Locate the cell with the specified text and output its (x, y) center coordinate. 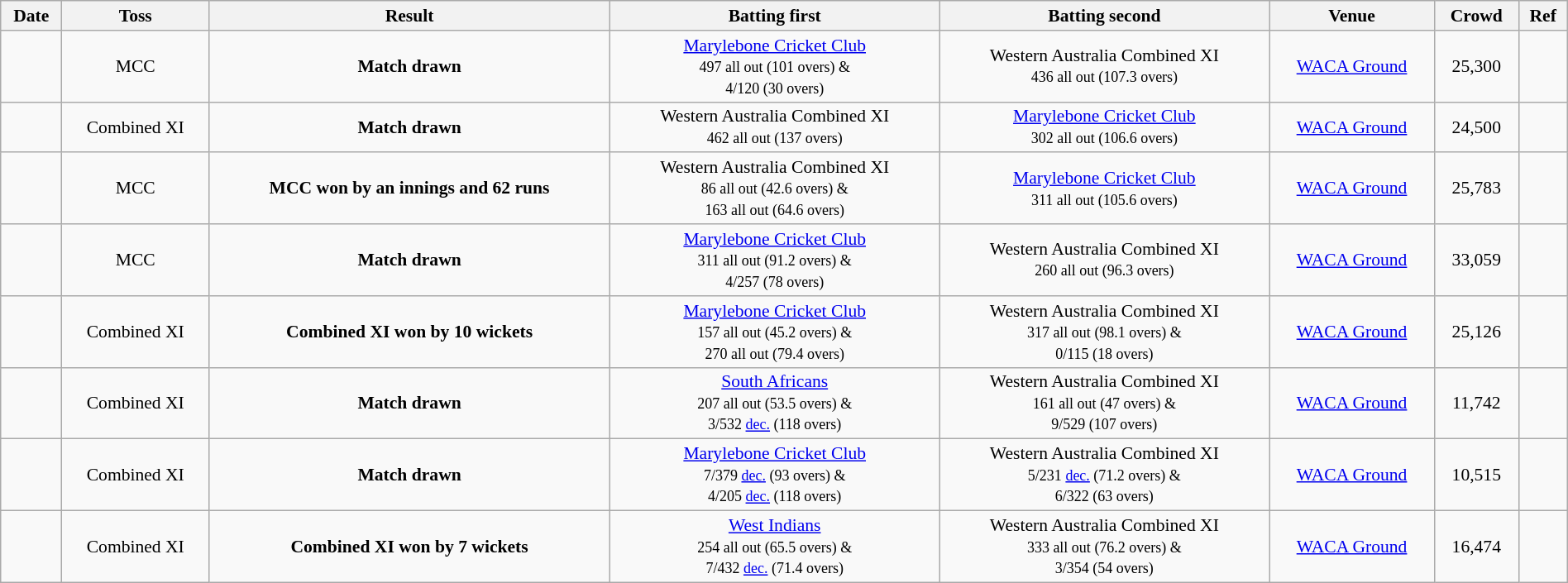
Marylebone Cricket Club311 all out (91.2 overs) &4/257 (78 overs) (774, 260)
Ref (1543, 16)
Western Australia Combined XI161 all out (47 overs) &9/529 (107 overs) (1105, 404)
Batting first (774, 16)
Toss (136, 16)
Combined XI won by 10 wickets (410, 332)
Western Australia Combined XI5/231 dec. (71.2 overs) &6/322 (63 overs) (1105, 475)
Western Australia Combined XI86 all out (42.6 overs) &163 all out (64.6 overs) (774, 189)
Western Australia Combined XI333 all out (76.2 overs) &3/354 (54 overs) (1105, 547)
33,059 (1476, 260)
Marylebone Cricket Club7/379 dec. (93 overs) &4/205 dec. (118 overs) (774, 475)
Combined XI won by 7 wickets (410, 547)
Marylebone Cricket Club497 all out (101 overs) &4/120 (30 overs) (774, 66)
Marylebone Cricket Club157 all out (45.2 overs) &270 all out (79.4 overs) (774, 332)
MCC won by an innings and 62 runs (410, 189)
Marylebone Cricket Club302 all out (106.6 overs) (1105, 127)
10,515 (1476, 475)
Venue (1352, 16)
25,783 (1476, 189)
Western Australia Combined XI436 all out (107.3 overs) (1105, 66)
West Indians254 all out (65.5 overs) &7/432 dec. (71.4 overs) (774, 547)
Western Australia Combined XI260 all out (96.3 overs) (1105, 260)
11,742 (1476, 404)
25,126 (1476, 332)
Marylebone Cricket Club311 all out (105.6 overs) (1105, 189)
Western Australia Combined XI317 all out (98.1 overs) &0/115 (18 overs) (1105, 332)
Crowd (1476, 16)
Result (410, 16)
16,474 (1476, 547)
25,300 (1476, 66)
24,500 (1476, 127)
Date (31, 16)
Western Australia Combined XI462 all out (137 overs) (774, 127)
Batting second (1105, 16)
South Africans207 all out (53.5 overs) &3/532 dec. (118 overs) (774, 404)
